Return [x, y] of the center of cell containing provided text 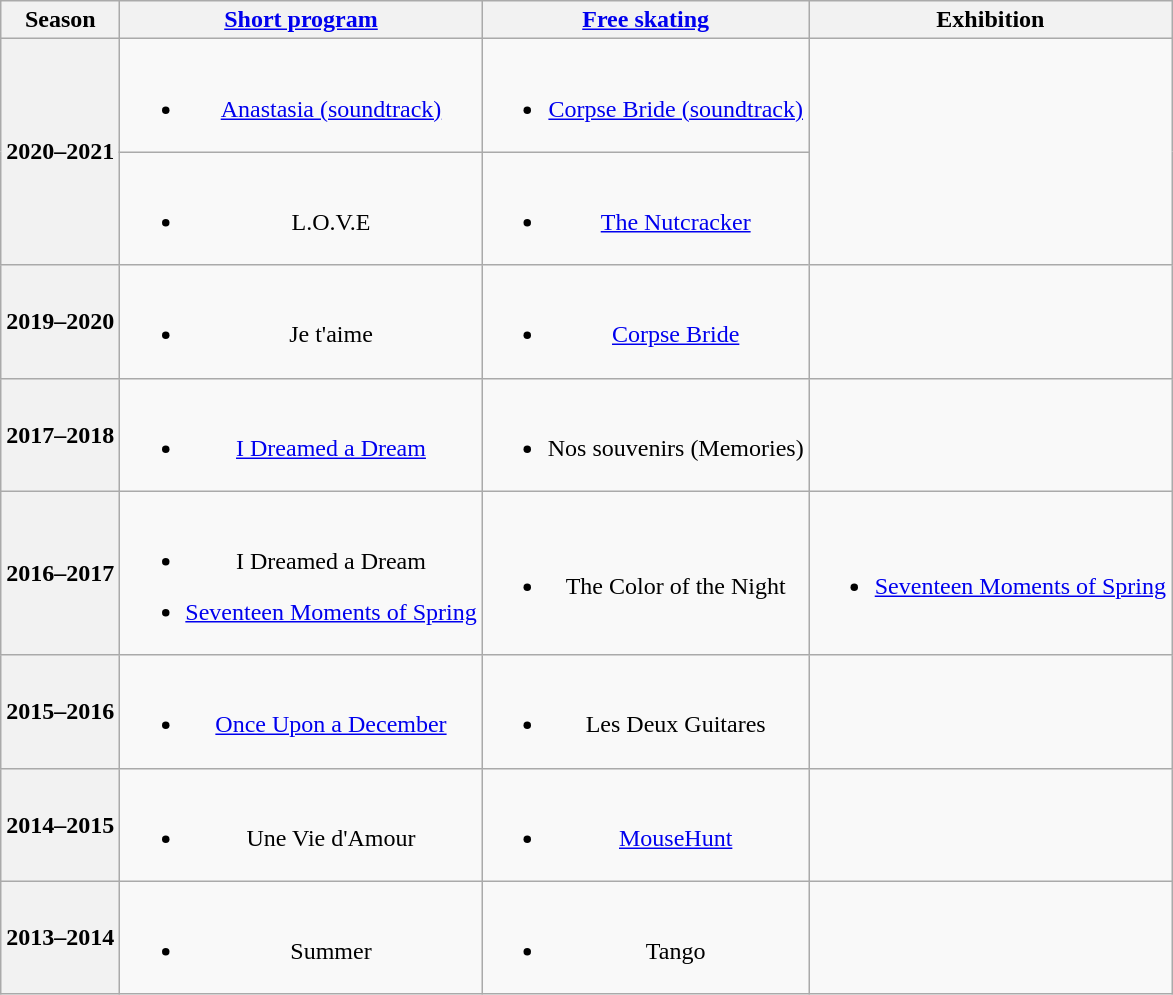
Once Upon a December [301, 712]
2016–2017 [60, 573]
Season [60, 20]
The Nutcracker [646, 208]
Anastasia (soundtrack) [301, 96]
Summer [301, 938]
Nos souvenirs (Memories) [646, 434]
I Dreamed a Dream [301, 434]
2019–2020 [60, 322]
Une Vie d'Amour [301, 824]
2017–2018 [60, 434]
Corpse Bride (soundtrack) [646, 96]
I Dreamed a Dream Seventeen Moments of Spring [301, 573]
Les Deux Guitares [646, 712]
2015–2016 [60, 712]
Seventeen Moments of Spring [990, 573]
L.O.V.E [301, 208]
Exhibition [990, 20]
Corpse Bride [646, 322]
The Color of the Night [646, 573]
MouseHunt [646, 824]
Je t'aime [301, 322]
2020–2021 [60, 152]
Free skating [646, 20]
2013–2014 [60, 938]
2014–2015 [60, 824]
Short program [301, 20]
Tango [646, 938]
